Capture the cell that displays the provided text and extract its [X, Y] central coordinate. 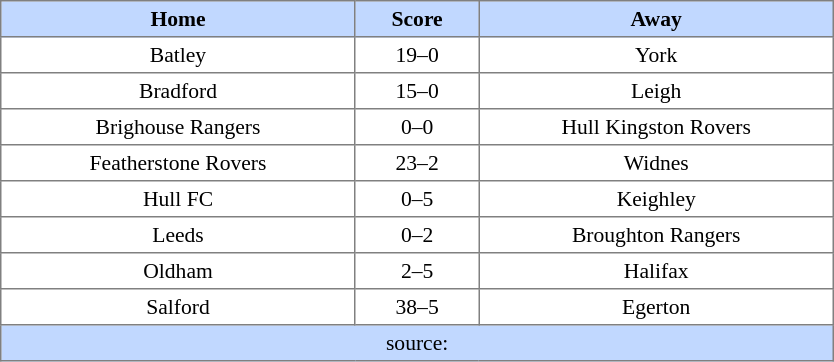
0–0 [417, 127]
0–5 [417, 199]
Featherstone Rovers [178, 163]
Bradford [178, 91]
Brighouse Rangers [178, 127]
15–0 [417, 91]
Away [656, 19]
0–2 [417, 235]
Leeds [178, 235]
Halifax [656, 271]
Keighley [656, 199]
Score [417, 19]
Salford [178, 307]
38–5 [417, 307]
Leigh [656, 91]
2–5 [417, 271]
York [656, 55]
Oldham [178, 271]
source: [418, 343]
Egerton [656, 307]
Broughton Rangers [656, 235]
23–2 [417, 163]
Batley [178, 55]
Hull FC [178, 199]
19–0 [417, 55]
Home [178, 19]
Hull Kingston Rovers [656, 127]
Widnes [656, 163]
